Search for the cell housing the specified text and yield its [x, y] center coordinate. 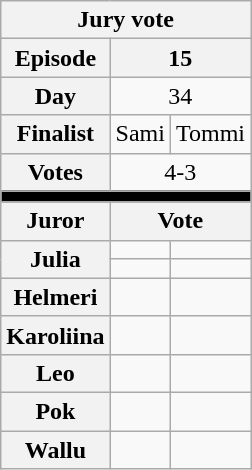
Tommi [210, 134]
Jury vote [126, 20]
Vote [180, 221]
Pok [56, 411]
34 [180, 96]
Wallu [56, 449]
Karoliina [56, 335]
Episode [56, 58]
Juror [56, 221]
Julia [56, 259]
Sami [140, 134]
Votes [56, 172]
Day [56, 96]
Helmeri [56, 297]
4-3 [180, 172]
15 [180, 58]
Finalist [56, 134]
Leo [56, 373]
